Output the [X, Y] coordinate of the center of the cell containing the given text.  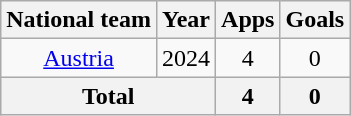
Apps [248, 20]
Total [108, 96]
National team [79, 20]
Year [186, 20]
Goals [315, 20]
2024 [186, 58]
Austria [79, 58]
